For the text-containing cell, return its midpoint in (x, y) coordinate format. 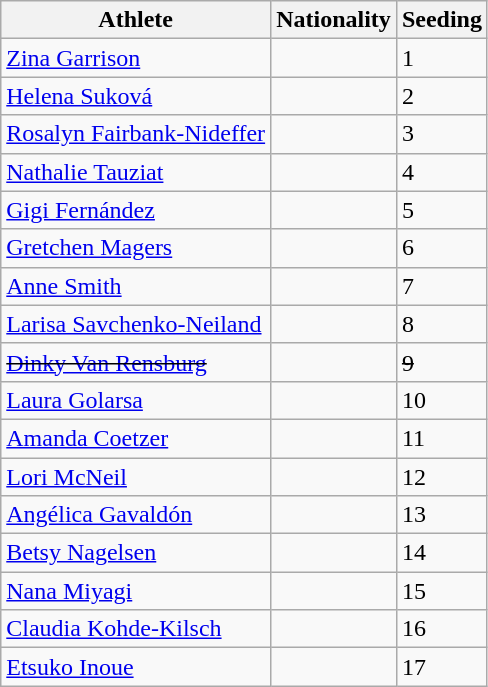
Anne Smith (136, 286)
Lori McNeil (136, 477)
Athlete (136, 20)
Nana Miyagi (136, 591)
11 (442, 438)
10 (442, 400)
Rosalyn Fairbank-Nideffer (136, 134)
6 (442, 248)
8 (442, 324)
4 (442, 172)
Dinky Van Rensburg (136, 362)
5 (442, 210)
15 (442, 591)
Angélica Gavaldón (136, 515)
14 (442, 553)
2 (442, 96)
Gretchen Magers (136, 248)
Nationality (334, 20)
Claudia Kohde-Kilsch (136, 629)
3 (442, 134)
Laura Golarsa (136, 400)
13 (442, 515)
Gigi Fernández (136, 210)
Helena Suková (136, 96)
Amanda Coetzer (136, 438)
Betsy Nagelsen (136, 553)
Zina Garrison (136, 58)
17 (442, 667)
Etsuko Inoue (136, 667)
7 (442, 286)
12 (442, 477)
1 (442, 58)
9 (442, 362)
16 (442, 629)
Seeding (442, 20)
Nathalie Tauziat (136, 172)
Larisa Savchenko-Neiland (136, 324)
